Scan for the cell matching the given text and deliver its (X, Y) coordinate at center. 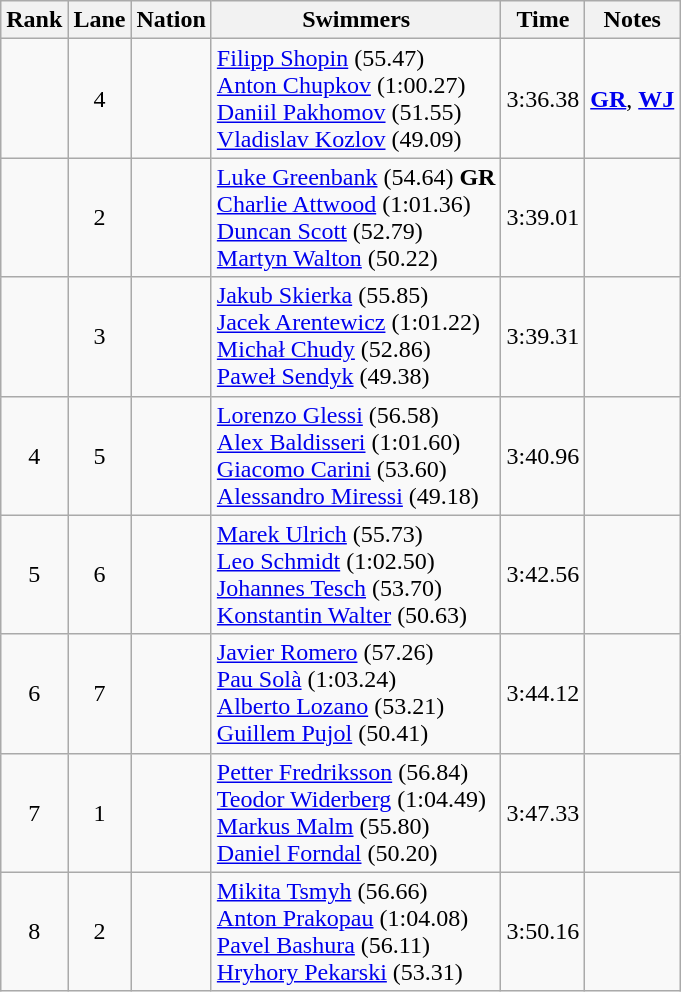
Lorenzo Glessi (56.58)Alex Baldisseri (1:01.60)Giacomo Carini (53.60)Alessandro Miressi (49.18) (356, 456)
3:39.31 (543, 336)
1 (100, 812)
Nation (171, 20)
3:40.96 (543, 456)
Mikita Tsmyh (56.66)Anton Prakopau (1:04.08)Pavel Bashura (56.11)Hryhory Pekarski (53.31) (356, 932)
8 (34, 932)
Marek Ulrich (55.73)Leo Schmidt (1:02.50)Johannes Tesch (53.70)Konstantin Walter (50.63) (356, 574)
Luke Greenbank (54.64) GRCharlie Attwood (1:01.36)Duncan Scott (52.79)Martyn Walton (50.22) (356, 218)
Lane (100, 20)
3:47.33 (543, 812)
3:39.01 (543, 218)
Rank (34, 20)
Notes (632, 20)
Filipp Shopin (55.47)Anton Chupkov (1:00.27)Daniil Pakhomov (51.55)Vladislav Kozlov (49.09) (356, 98)
Javier Romero (57.26)Pau Solà (1:03.24)Alberto Lozano (53.21)Guillem Pujol (50.41) (356, 694)
3 (100, 336)
Time (543, 20)
3:42.56 (543, 574)
GR, WJ (632, 98)
Petter Fredriksson (56.84)Teodor Widerberg (1:04.49)Markus Malm (55.80)Daniel Forndal (50.20) (356, 812)
3:36.38 (543, 98)
3:50.16 (543, 932)
3:44.12 (543, 694)
Jakub Skierka (55.85)Jacek Arentewicz (1:01.22)Michał Chudy (52.86)Paweł Sendyk (49.38) (356, 336)
Swimmers (356, 20)
